Determine the (x, y) coordinate at the center of the cell enclosing the given text.  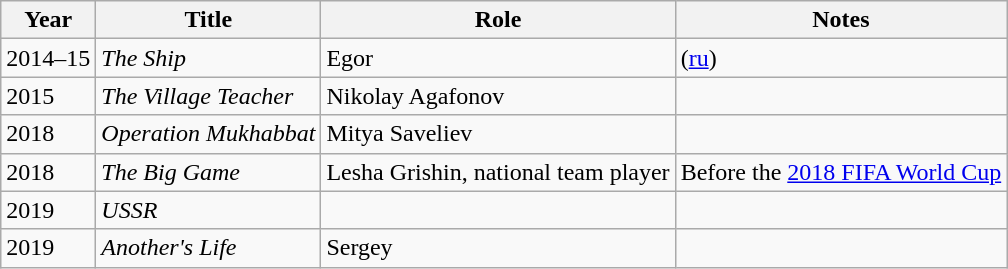
Year (48, 20)
Nikolay Agafonov (498, 96)
The Ship (208, 58)
The Big Game (208, 172)
Title (208, 20)
Egor (498, 58)
Role (498, 20)
2014–15 (48, 58)
Mitya Saveliev (498, 134)
The Village Teacher (208, 96)
2015 (48, 96)
(ru) (841, 58)
Operation Mukhabbat (208, 134)
Notes (841, 20)
USSR (208, 210)
Lesha Grishin, national team player (498, 172)
Before the 2018 FIFA World Cup (841, 172)
Another's Life (208, 248)
Sergey (498, 248)
